Scan for the cell matching the given text and deliver its [x, y] coordinate at center. 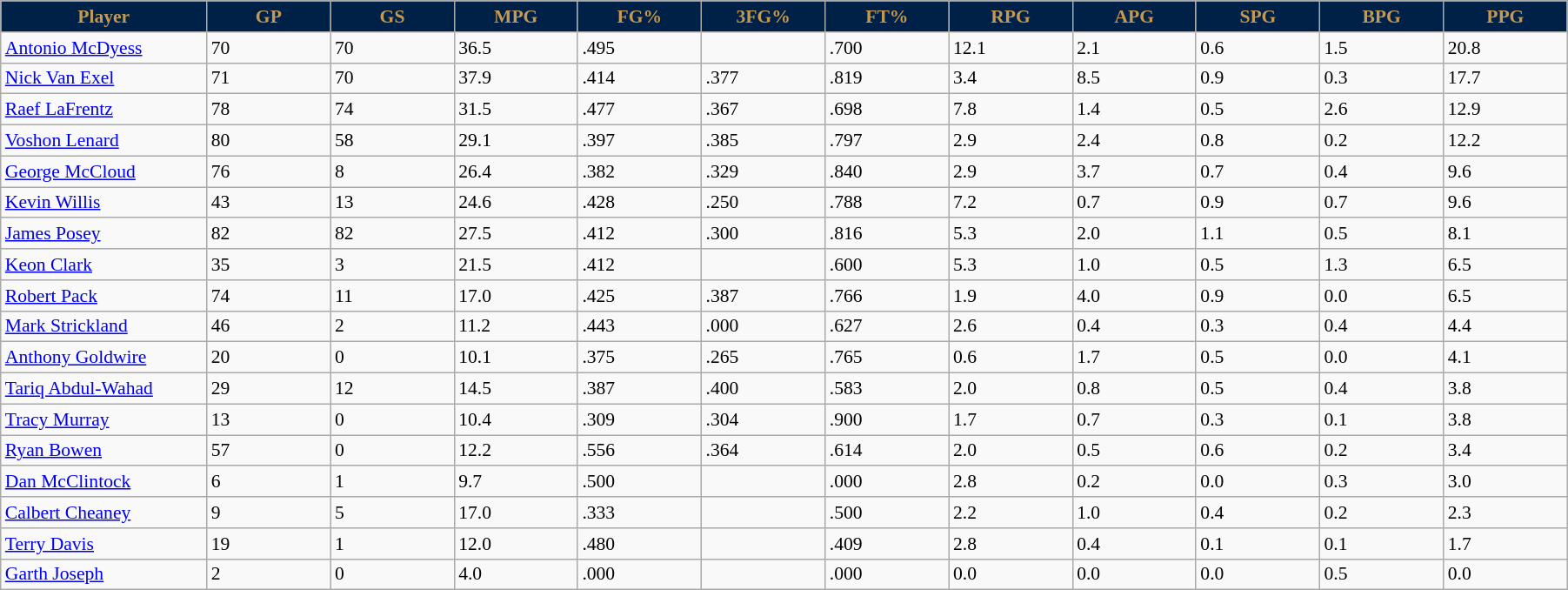
37.9 [516, 78]
.797 [887, 141]
.382 [639, 171]
.556 [639, 451]
.425 [639, 296]
4.4 [1505, 326]
.700 [887, 48]
24.6 [516, 203]
Nick Van Exel [104, 78]
.477 [639, 110]
.816 [887, 234]
.788 [887, 203]
George McCloud [104, 171]
1.1 [1258, 234]
26.4 [516, 171]
12.9 [1505, 110]
SPG [1258, 17]
.300 [764, 234]
.443 [639, 326]
.583 [887, 389]
Raef LaFrentz [104, 110]
1.9 [1011, 296]
Anthony Goldwire [104, 358]
12.0 [516, 544]
71 [269, 78]
.819 [887, 78]
.627 [887, 326]
FG% [639, 17]
.900 [887, 419]
.400 [764, 389]
21.5 [516, 265]
6 [269, 482]
2.1 [1134, 48]
58 [392, 141]
Calbert Cheaney [104, 513]
MPG [516, 17]
31.5 [516, 110]
20.8 [1505, 48]
1.4 [1134, 110]
.329 [764, 171]
Terry Davis [104, 544]
.265 [764, 358]
.304 [764, 419]
.364 [764, 451]
.377 [764, 78]
8.1 [1505, 234]
FT% [887, 17]
78 [269, 110]
Keon Clark [104, 265]
Kevin Willis [104, 203]
GP [269, 17]
8.5 [1134, 78]
1.5 [1381, 48]
29.1 [516, 141]
.766 [887, 296]
.428 [639, 203]
19 [269, 544]
Robert Pack [104, 296]
.614 [887, 451]
27.5 [516, 234]
11 [392, 296]
Tariq Abdul-Wahad [104, 389]
Voshon Lenard [104, 141]
.495 [639, 48]
4.1 [1505, 358]
.367 [764, 110]
10.4 [516, 419]
43 [269, 203]
14.5 [516, 389]
Ryan Bowen [104, 451]
36.5 [516, 48]
.397 [639, 141]
57 [269, 451]
29 [269, 389]
20 [269, 358]
3.7 [1134, 171]
Player [104, 17]
RPG [1011, 17]
Tracy Murray [104, 419]
Garth Joseph [104, 574]
5 [392, 513]
Mark Strickland [104, 326]
10.1 [516, 358]
7.2 [1011, 203]
35 [269, 265]
3FG% [764, 17]
.385 [764, 141]
11.2 [516, 326]
.309 [639, 419]
.480 [639, 544]
BPG [1381, 17]
1.3 [1381, 265]
PPG [1505, 17]
.765 [887, 358]
80 [269, 141]
76 [269, 171]
9 [269, 513]
2.3 [1505, 513]
17.7 [1505, 78]
APG [1134, 17]
.375 [639, 358]
46 [269, 326]
8 [392, 171]
James Posey [104, 234]
7.8 [1011, 110]
12.1 [1011, 48]
.333 [639, 513]
3.0 [1505, 482]
2.4 [1134, 141]
GS [392, 17]
Antonio McDyess [104, 48]
9.7 [516, 482]
12 [392, 389]
2.2 [1011, 513]
.600 [887, 265]
.840 [887, 171]
3 [392, 265]
Dan McClintock [104, 482]
.250 [764, 203]
.698 [887, 110]
.414 [639, 78]
.409 [887, 544]
